From the cell containing the given text, extract its center point as [X, Y] coordinate. 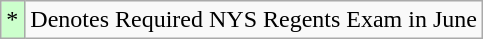
* [13, 20]
Denotes Required NYS Regents Exam in June [254, 20]
